Scan for the cell matching the given text and deliver its (x, y) coordinate at center. 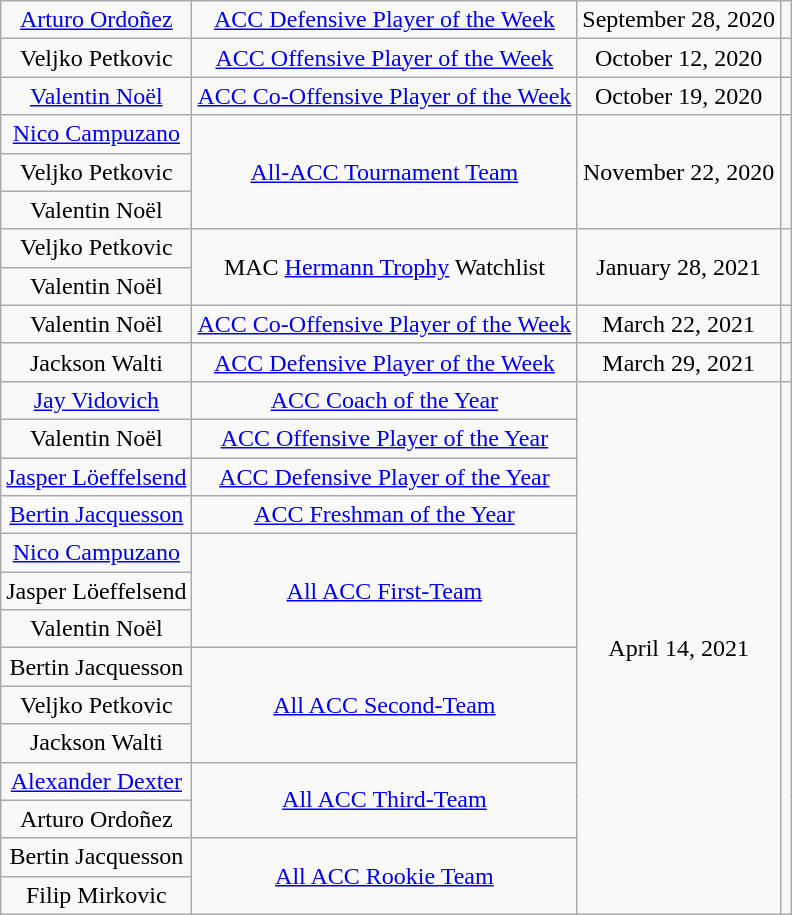
Jay Vidovich (96, 400)
January 28, 2021 (679, 267)
All ACC Rookie Team (384, 876)
MAC Hermann Trophy Watchlist (384, 267)
ACC Freshman of the Year (384, 515)
November 22, 2020 (679, 172)
Alexander Dexter (96, 781)
All ACC First-Team (384, 591)
ACC Defensive Player of the Year (384, 477)
September 28, 2020 (679, 20)
All ACC Third-Team (384, 800)
April 14, 2021 (679, 648)
ACC Offensive Player of the Week (384, 58)
ACC Coach of the Year (384, 400)
March 29, 2021 (679, 362)
October 12, 2020 (679, 58)
October 19, 2020 (679, 96)
Filip Mirkovic (96, 895)
ACC Offensive Player of the Year (384, 438)
March 22, 2021 (679, 324)
All-ACC Tournament Team (384, 172)
All ACC Second-Team (384, 705)
